Capture the cell that displays the provided text and extract its [X, Y] central coordinate. 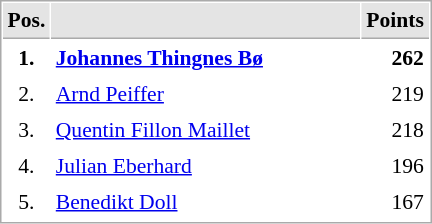
4. [26, 165]
Johannes Thingnes Bø [206, 57]
Benedikt Doll [206, 201]
219 [396, 93]
Julian Eberhard [206, 165]
167 [396, 201]
Arnd Peiffer [206, 93]
3. [26, 129]
218 [396, 129]
Quentin Fillon Maillet [206, 129]
Pos. [26, 21]
1. [26, 57]
262 [396, 57]
2. [26, 93]
Points [396, 21]
5. [26, 201]
196 [396, 165]
